Output the [x, y] coordinate of the center of the cell containing the given text.  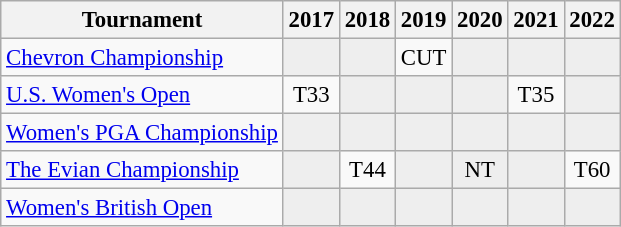
2017 [311, 20]
T44 [367, 170]
2018 [367, 20]
T35 [536, 95]
Chevron Championship [142, 58]
Tournament [142, 20]
2022 [592, 20]
2020 [480, 20]
Women's PGA Championship [142, 133]
2021 [536, 20]
The Evian Championship [142, 170]
CUT [424, 58]
T33 [311, 95]
NT [480, 170]
Women's British Open [142, 208]
U.S. Women's Open [142, 95]
2019 [424, 20]
T60 [592, 170]
